Scan for the cell matching the given text and deliver its (X, Y) coordinate at center. 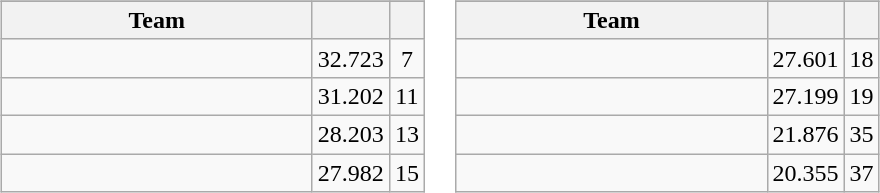
27.982 (350, 173)
31.202 (350, 96)
27.199 (806, 96)
32.723 (350, 58)
15 (406, 173)
35 (862, 134)
7 (406, 58)
13 (406, 134)
28.203 (350, 134)
27.601 (806, 58)
20.355 (806, 173)
18 (862, 58)
11 (406, 96)
19 (862, 96)
37 (862, 173)
21.876 (806, 134)
